Extract the (x, y) coordinate from the center of the cell holding the provided text.  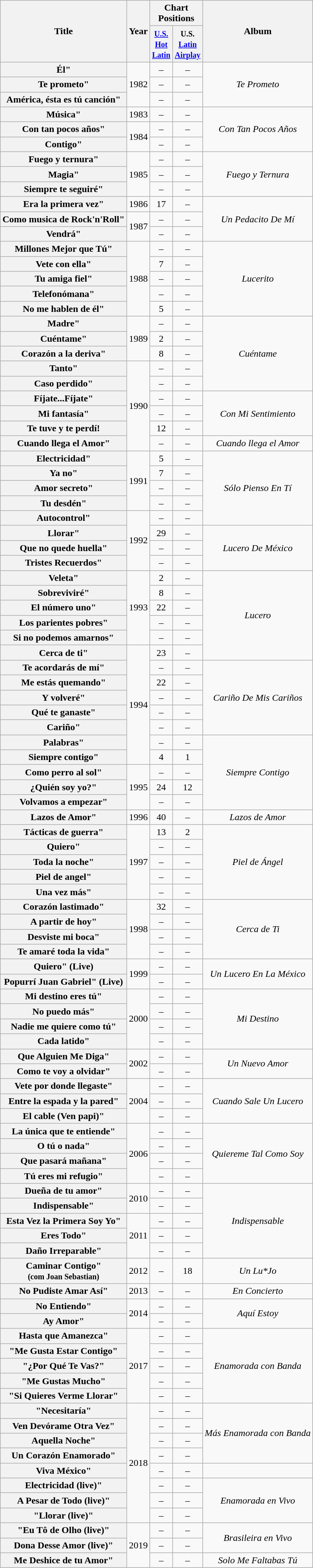
U.S.Latin Airplay (187, 44)
Daño Irreparable" (64, 1251)
13 (161, 832)
En Concierto (258, 1291)
Mi destino eres tú" (64, 996)
1993 (138, 608)
Telefonómana" (64, 294)
Lucero (258, 615)
Sobreviviré" (64, 593)
Cariño De Mis Cariños (258, 697)
Un Pedacito De Mí (258, 219)
Cuando Sale Un Lucero (258, 1101)
1982 (138, 84)
Te tuve y te perdí! (64, 428)
Magia" (64, 174)
1990 (138, 406)
4 (161, 757)
Indispensable (258, 1221)
Sólo Pienso En Tí (258, 488)
Música" (64, 114)
O tú o nada" (64, 1146)
Te prometo" (64, 84)
Entre la espada y la pared" (64, 1101)
Lazos de Amor" (64, 817)
1991 (138, 481)
Madre" (64, 324)
No me hablen de él" (64, 309)
1996 (138, 817)
"Si Quieres Verme Llorar" (64, 1396)
No Entiendo" (64, 1306)
Fuego y ternura" (64, 159)
1998 (138, 929)
1999 (138, 974)
Title (64, 31)
Piel de Ángel (258, 862)
Piel de angel" (64, 877)
Lazos de Amor (258, 817)
Como perro al sol" (64, 772)
1986 (138, 204)
Veleta" (64, 578)
Dona Desse Amor (live)" (64, 1545)
23 (161, 652)
2017 (138, 1366)
Esta Vez la Primera Soy Yo" (64, 1221)
La única que te entiende" (64, 1131)
Los parientes pobres" (64, 623)
Dueña de tu amor" (64, 1191)
"Me Gusta Estar Contigo" (64, 1351)
Fuego y Ternura (258, 174)
América, ésta es tú canción" (64, 99)
Te acordarás de mí" (64, 667)
Me estás quemando" (64, 682)
¿Quién soy yo?" (64, 787)
2013 (138, 1291)
Con tan pocos años" (64, 129)
2011 (138, 1236)
Desviste mi boca" (64, 937)
Cerca de Ti (258, 929)
Que no quede huella" (64, 548)
Toda la noche" (64, 862)
Quiero" (Live) (64, 967)
Chart Positions (176, 13)
Enamorada en Vivo (258, 1500)
1988 (138, 279)
Te Prometo (258, 84)
Year (138, 31)
Lucero De México (258, 548)
Volvamos a empezar" (64, 802)
2012 (138, 1271)
"Necesitaría" (64, 1410)
Ya no" (64, 473)
No puedo más" (64, 1011)
2018 (138, 1463)
El cable (Ven papi)" (64, 1116)
Cuéntame (258, 354)
24 (161, 787)
Que pasará mañana" (64, 1161)
"Eu Tô de Olho (live)" (64, 1530)
Hasta que Amanezca" (64, 1336)
Siempre te seguiré" (64, 189)
Nadie me quiere como tú" (64, 1026)
Electricidad (live)" (64, 1486)
Y volveré" (64, 697)
Eres Todo" (64, 1236)
29 (161, 533)
1992 (138, 540)
Si no podemos amarnos" (64, 637)
Un Nuevo Amor (258, 1064)
Vete con ella" (64, 264)
Tanto" (64, 368)
"Me Gustas Mucho" (64, 1381)
Quiero" (64, 847)
Millones Mejor que Tú" (64, 249)
1995 (138, 787)
1997 (138, 862)
Llorar" (64, 533)
U.S.Hot Latin (161, 44)
1985 (138, 174)
Un Lucero En La México (258, 974)
2019 (138, 1545)
Cada latido" (64, 1041)
1983 (138, 114)
Un Corazón Enamorado" (64, 1456)
Qué te ganaste" (64, 713)
2004 (138, 1101)
Te amaré toda la vida" (64, 952)
2000 (138, 1019)
Album (258, 31)
Que Alguien Me Diga" (64, 1056)
2014 (138, 1313)
32 (161, 907)
Mi fantasía" (64, 413)
Autocontrol" (64, 518)
1 (187, 757)
1994 (138, 705)
Él" (64, 70)
Tu amiga fiel" (64, 279)
1987 (138, 226)
Enamorada con Banda (258, 1366)
40 (161, 817)
Corazón lastimado" (64, 907)
Me Deshice de tu Amor" (64, 1560)
Aquí Estoy (258, 1313)
Lucerito (258, 279)
"¿Por Qué Te Vas?" (64, 1366)
2010 (138, 1198)
Caminar Contigo"(com Joan Sebastian) (64, 1271)
Como te voy a olvidar" (64, 1071)
Indispensable" (64, 1206)
A partir de hoy" (64, 921)
Electricidad" (64, 458)
Una vez más" (64, 892)
No Pudiste Amar Así" (64, 1291)
Popurrí Juan Gabriel" (Live) (64, 982)
Tácticas de guerra" (64, 832)
Ven Devórame Otra Vez" (64, 1425)
18 (187, 1271)
1989 (138, 339)
Tristes Recuerdos" (64, 563)
Cuando llega el Amor (258, 443)
Corazón a la deriva" (64, 354)
Vendrá" (64, 234)
Con Tan Pocos Años (258, 129)
"Llorar (live)" (64, 1515)
Brasileira en Vivo (258, 1538)
Solo Me Faltabas Tú (258, 1560)
Tú eres mi refugio" (64, 1176)
Ay Amor" (64, 1321)
Como musica de Rock'n'Roll" (64, 219)
Cuéntame" (64, 339)
Caso perdido" (64, 383)
Mi Destino (258, 1019)
Contigo" (64, 144)
Palabras" (64, 742)
2002 (138, 1064)
17 (161, 204)
Siempre Contigo (258, 772)
Viva México" (64, 1471)
Vete por donde llegaste" (64, 1086)
Un Lu*Jo (258, 1271)
Era la primera vez" (64, 204)
Con Mi Sentimiento (258, 413)
Tu desdén" (64, 503)
A Pesar de Todo (live)" (64, 1500)
Más Enamorada con Banda (258, 1433)
Fíjate...Fíjate" (64, 398)
Amor secreto" (64, 488)
Cerca de ti" (64, 652)
Cariño" (64, 727)
1984 (138, 137)
2006 (138, 1153)
El número uno" (64, 608)
Siempre contigo" (64, 757)
Aquella Noche" (64, 1441)
Quiereme Tal Como Soy (258, 1153)
Cuando llega el Amor" (64, 443)
